Return the [X, Y] coordinate for the center point of the cell that contains the specified text.  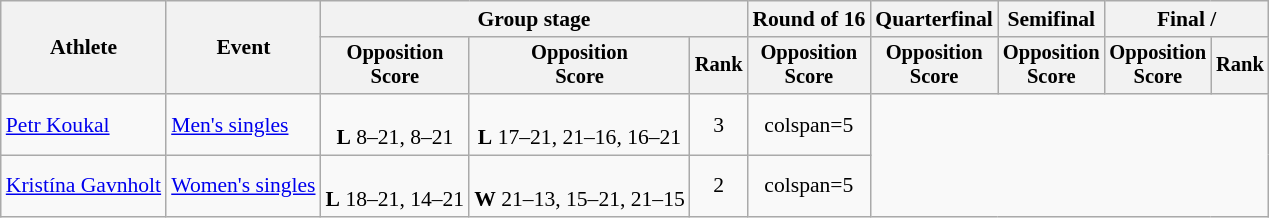
Event [243, 48]
Women's singles [243, 186]
Kristína Gavnholt [84, 186]
Men's singles [243, 124]
L 8–21, 8–21 [396, 124]
Quarterfinal [934, 19]
W 21–13, 15–21, 21–15 [580, 186]
Athlete [84, 48]
Petr Koukal [84, 124]
Semifinal [1052, 19]
L 18–21, 14–21 [396, 186]
Group stage [534, 19]
Round of 16 [808, 19]
Final / [1187, 19]
3 [719, 124]
2 [719, 186]
L 17–21, 21–16, 16–21 [580, 124]
